For the text-containing cell, return its midpoint in [x, y] coordinate format. 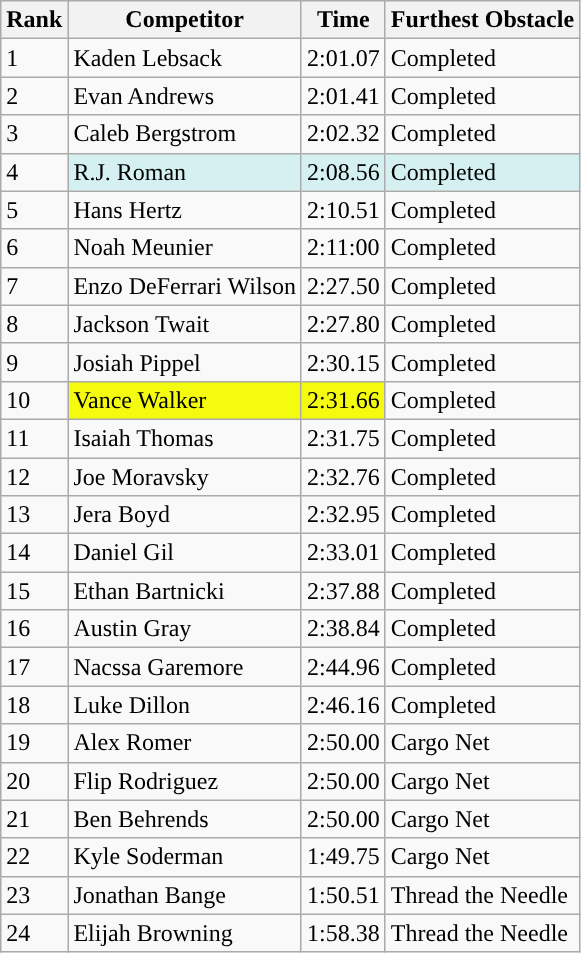
Jera Boyd [185, 515]
22 [34, 857]
2:32.76 [343, 477]
Flip Rodriguez [185, 781]
18 [34, 705]
Alex Romer [185, 743]
2:37.88 [343, 591]
4 [34, 172]
2:32.95 [343, 515]
14 [34, 553]
Nacssa Garemore [185, 667]
2:01.07 [343, 58]
24 [34, 933]
1 [34, 58]
1:49.75 [343, 857]
Jonathan Bange [185, 895]
19 [34, 743]
Time [343, 20]
13 [34, 515]
2:11:00 [343, 248]
2:31.75 [343, 438]
Kyle Soderman [185, 857]
1:58.38 [343, 933]
Joe Moravsky [185, 477]
2:44.96 [343, 667]
Kaden Lebsack [185, 58]
Caleb Bergstrom [185, 134]
6 [34, 248]
Evan Andrews [185, 96]
10 [34, 400]
21 [34, 819]
23 [34, 895]
7 [34, 286]
2:08.56 [343, 172]
2:31.66 [343, 400]
3 [34, 134]
Ben Behrends [185, 819]
2:38.84 [343, 629]
2:33.01 [343, 553]
17 [34, 667]
Competitor [185, 20]
2:46.16 [343, 705]
8 [34, 324]
R.J. Roman [185, 172]
9 [34, 362]
2:30.15 [343, 362]
Ethan Bartnicki [185, 591]
Josiah Pippel [185, 362]
Jackson Twait [185, 324]
Rank [34, 20]
5 [34, 210]
Enzo DeFerrari Wilson [185, 286]
12 [34, 477]
Vance Walker [185, 400]
Noah Meunier [185, 248]
2:01.41 [343, 96]
15 [34, 591]
20 [34, 781]
2:10.51 [343, 210]
Luke Dillon [185, 705]
11 [34, 438]
Isaiah Thomas [185, 438]
1:50.51 [343, 895]
Austin Gray [185, 629]
2 [34, 96]
Hans Hertz [185, 210]
Daniel Gil [185, 553]
16 [34, 629]
Furthest Obstacle [482, 20]
Elijah Browning [185, 933]
2:27.50 [343, 286]
2:27.80 [343, 324]
2:02.32 [343, 134]
